Output the (X, Y) coordinate of the center of the cell containing the given text.  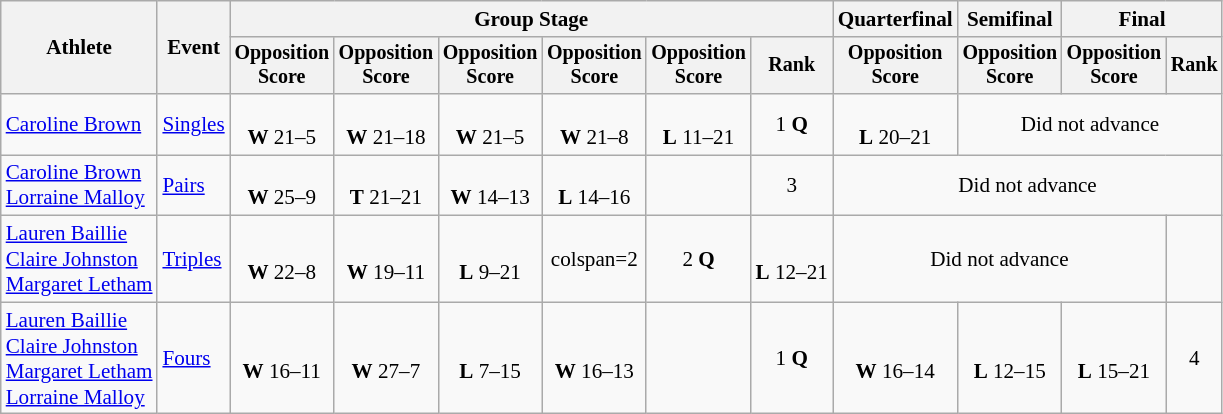
L 12–15 (1010, 358)
W 22–8 (282, 259)
W 16–13 (594, 358)
W 27–7 (386, 358)
W 16–11 (282, 358)
Singles (193, 124)
L 11–21 (698, 124)
3 (792, 186)
Caroline BrownLorraine Malloy (80, 186)
Caroline Brown (80, 124)
colspan=2 (594, 259)
Fours (193, 358)
Triples (193, 259)
W 25–9 (282, 186)
L 9–21 (490, 259)
W 21–8 (594, 124)
Lauren BaillieClaire JohnstonMargaret Letham (80, 259)
W 16–14 (896, 358)
Lauren BaillieClaire JohnstonMargaret LethamLorraine Malloy (80, 358)
W 21–18 (386, 124)
W 19–11 (386, 259)
4 (1194, 358)
L 12–21 (792, 259)
Quarterfinal (896, 18)
L 20–21 (896, 124)
T 21–21 (386, 186)
L 15–21 (1114, 358)
L 14–16 (594, 186)
Pairs (193, 186)
L 7–15 (490, 358)
Athlete (80, 48)
Final (1142, 18)
Event (193, 48)
W 14–13 (490, 186)
Semifinal (1010, 18)
2 Q (698, 259)
Group Stage (532, 18)
